Capture the cell that displays the provided text and extract its (x, y) central coordinate. 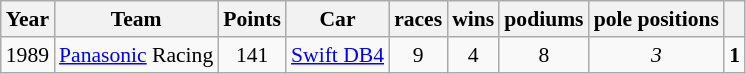
races (418, 19)
Team (136, 19)
Swift DB4 (338, 55)
8 (544, 55)
Car (338, 19)
1989 (28, 55)
Year (28, 19)
141 (252, 55)
Panasonic Racing (136, 55)
Points (252, 19)
1 (734, 55)
9 (418, 55)
podiums (544, 19)
pole positions (656, 19)
wins (473, 19)
4 (473, 55)
3 (656, 55)
